Return the [X, Y] coordinate for the center point of the cell that contains the specified text.  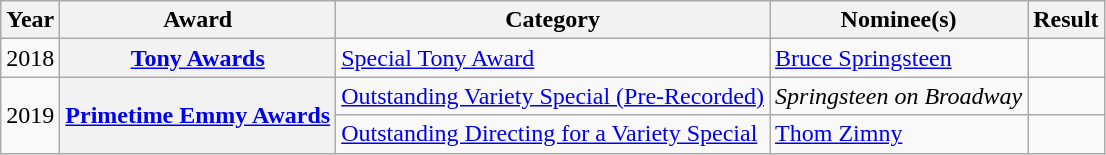
Category [553, 20]
Special Tony Award [553, 58]
Thom Zimny [899, 134]
2019 [30, 115]
Tony Awards [198, 58]
Award [198, 20]
Springsteen on Broadway [899, 96]
Outstanding Directing for a Variety Special [553, 134]
Bruce Springsteen [899, 58]
Result [1066, 20]
Year [30, 20]
Nominee(s) [899, 20]
2018 [30, 58]
Outstanding Variety Special (Pre-Recorded) [553, 96]
Primetime Emmy Awards [198, 115]
